For the text-containing cell, return its midpoint in [X, Y] coordinate format. 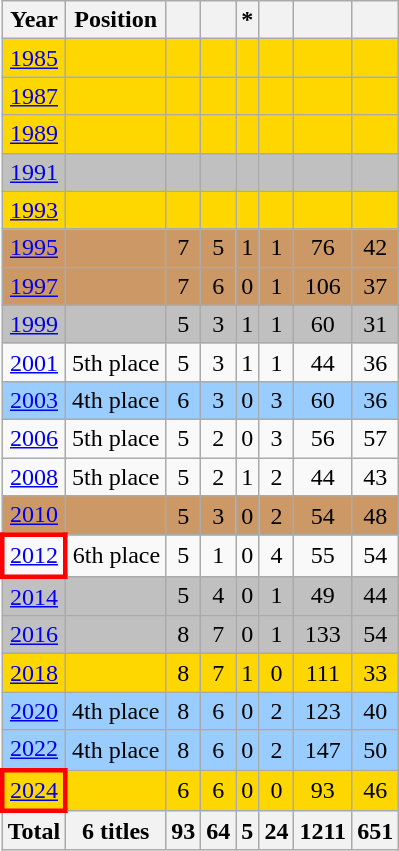
111 [323, 673]
31 [376, 324]
49 [323, 596]
2018 [34, 673]
57 [376, 438]
1999 [34, 324]
2012 [34, 556]
2014 [34, 596]
133 [323, 635]
48 [376, 516]
2022 [34, 750]
43 [376, 477]
1991 [34, 172]
50 [376, 750]
1995 [34, 248]
2003 [34, 400]
46 [376, 790]
42 [376, 248]
24 [276, 831]
651 [376, 831]
Year [34, 20]
40 [376, 711]
56 [323, 438]
1987 [34, 96]
6 titles [116, 831]
1211 [323, 831]
2006 [34, 438]
1997 [34, 286]
123 [323, 711]
76 [323, 248]
2024 [34, 790]
2020 [34, 711]
2010 [34, 516]
2016 [34, 635]
55 [323, 556]
* [248, 20]
1985 [34, 58]
Total [34, 831]
6th place [116, 556]
1989 [34, 134]
147 [323, 750]
64 [218, 831]
2008 [34, 477]
1993 [34, 210]
2001 [34, 362]
33 [376, 673]
37 [376, 286]
Position [116, 20]
106 [323, 286]
